Return the [x, y] coordinate for the center point of the cell that contains the specified text.  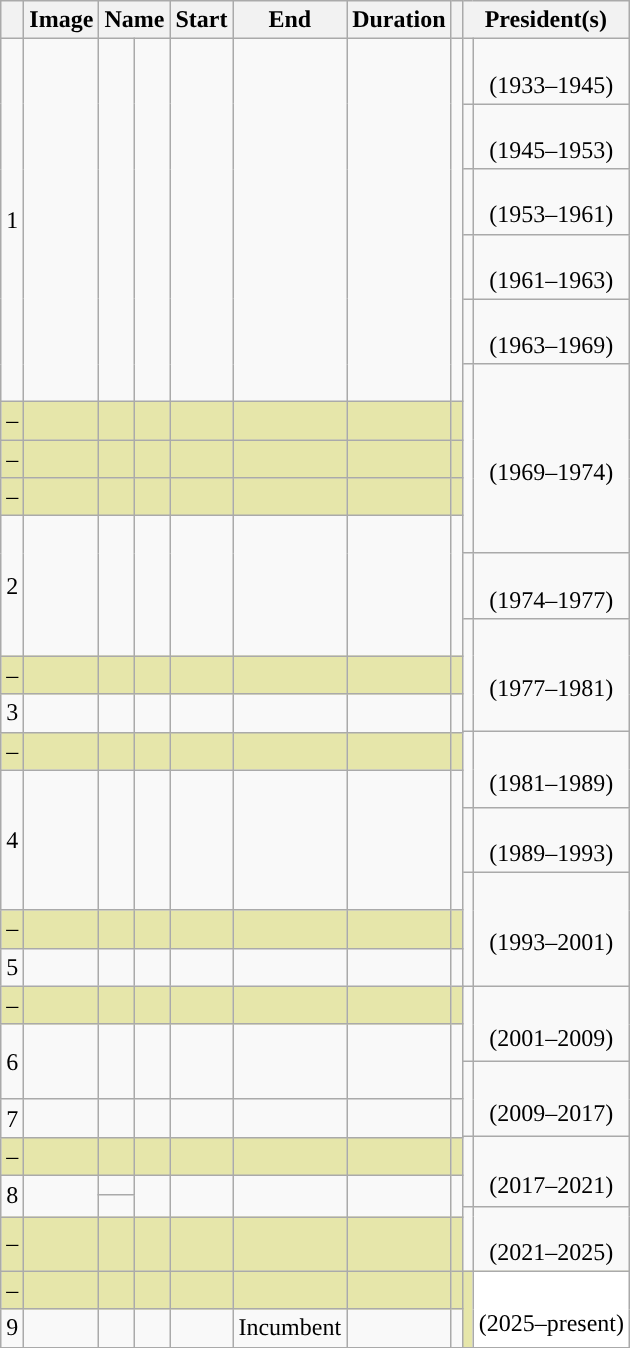
2 [12, 586]
(1969–1974) [551, 458]
(1993–2001) [551, 930]
3 [12, 713]
4 [12, 840]
(2025–present) [551, 1309]
Image [62, 20]
(2009–2017) [551, 1100]
Start [202, 20]
(2021–2025) [551, 1238]
(1953–1961) [551, 202]
Duration [399, 20]
(1945–1953) [551, 136]
Name [134, 20]
(1989–1993) [551, 840]
(1961–1963) [551, 266]
Incumbent [290, 1328]
(2017–2021) [551, 1172]
(1974–1977) [551, 586]
1 [12, 220]
End [290, 20]
6 [12, 1062]
7 [12, 1118]
(1981–1989) [551, 769]
(1977–1981) [551, 674]
5 [12, 967]
(2001–2009) [551, 1024]
8 [12, 1196]
President(s) [546, 20]
(1963–1969) [551, 332]
9 [12, 1328]
(1933–1945) [551, 72]
